Search for the cell housing the specified text and yield its (x, y) center coordinate. 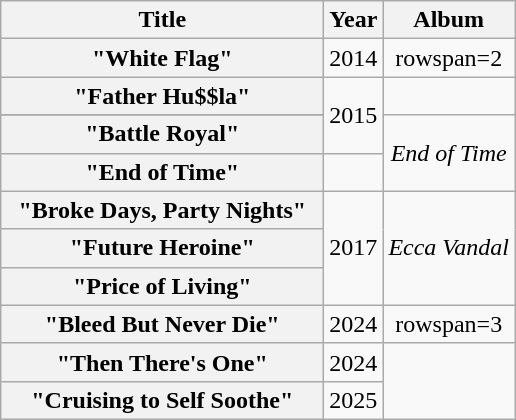
Album (449, 20)
End of Time (449, 153)
rowspan=2 (449, 58)
"Price of Living" (162, 286)
2014 (354, 58)
"Then There's One" (162, 362)
2017 (354, 248)
Ecca Vandal (449, 248)
Title (162, 20)
"Father Hu$$la" (162, 96)
"Bleed But Never Die" (162, 324)
"Future Heroine" (162, 248)
"Battle Royal" (162, 134)
"End of Time" (162, 172)
"Cruising to Self Soothe" (162, 400)
"White Flag" (162, 58)
rowspan=3 (449, 324)
2025 (354, 400)
2015 (354, 115)
"Broke Days, Party Nights" (162, 210)
Year (354, 20)
